Determine the (X, Y) coordinate at the center of the cell enclosing the given text.  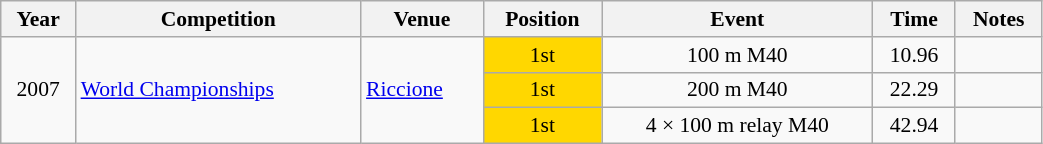
Competition (218, 19)
Time (914, 19)
Notes (998, 19)
Year (38, 19)
22.29 (914, 90)
Position (542, 19)
World Championships (218, 90)
100 m M40 (738, 55)
200 m M40 (738, 90)
4 × 100 m relay M40 (738, 126)
42.94 (914, 126)
2007 (38, 90)
10.96 (914, 55)
Venue (422, 19)
Riccione (422, 90)
Event (738, 19)
